Return the [X, Y] coordinate for the center point of the cell that contains the specified text.  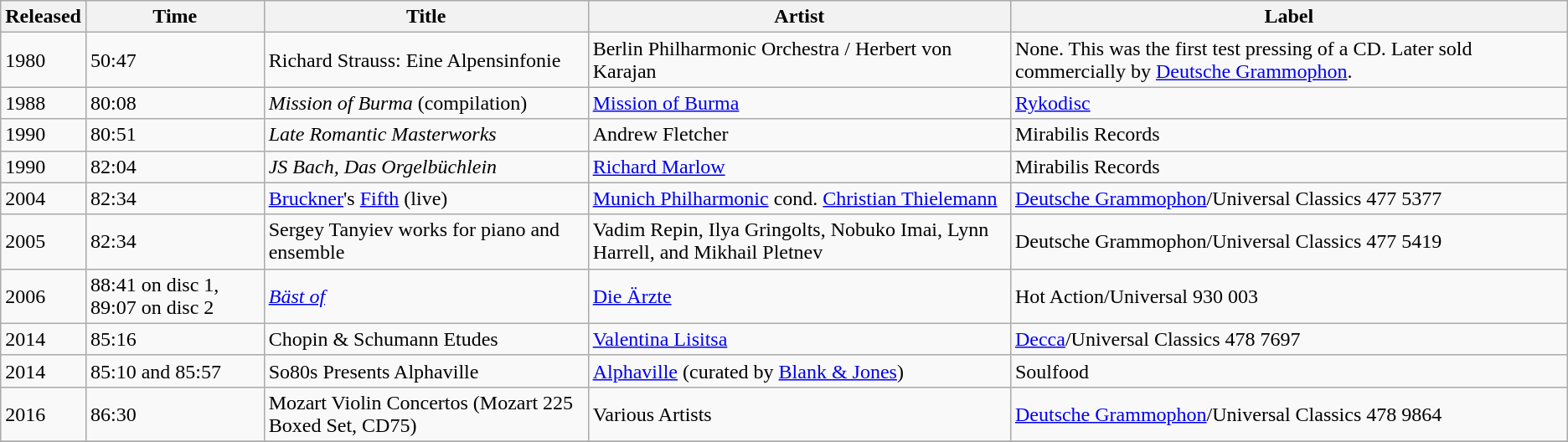
None. This was the first test pressing of a CD. Later sold commercially by Deutsche Grammophon. [1288, 60]
85:16 [174, 339]
Artist [799, 17]
Time [174, 17]
80:51 [174, 135]
Soulfood [1288, 371]
Bruckner's Fifth (live) [426, 198]
Decca/Universal Classics 478 7697 [1288, 339]
Die Ärzte [799, 296]
Label [1288, 17]
Hot Action/Universal 930 003 [1288, 296]
1988 [44, 103]
Vadim Repin, Ilya Gringolts, Nobuko Imai, Lynn Harrell, and Mikhail Pletnev [799, 241]
Mission of Burma (compilation) [426, 103]
So80s Presents Alphaville [426, 371]
2016 [44, 414]
Alphaville (curated by Blank & Jones) [799, 371]
82:04 [174, 167]
Deutsche Grammophon/Universal Classics 478 9864 [1288, 414]
Deutsche Grammophon/Universal Classics 477 5419 [1288, 241]
Rykodisc [1288, 103]
Deutsche Grammophon/Universal Classics 477 5377 [1288, 198]
Munich Philharmonic cond. Christian Thielemann [799, 198]
Richard Marlow [799, 167]
88:41 on disc 1, 89:07 on disc 2 [174, 296]
Released [44, 17]
Title [426, 17]
80:08 [174, 103]
85:10 and 85:57 [174, 371]
Late Romantic Masterworks [426, 135]
Sergey Tanyiev works for piano and ensemble [426, 241]
2005 [44, 241]
2006 [44, 296]
JS Bach, Das Orgelbüchlein [426, 167]
Valentina Lisitsa [799, 339]
1980 [44, 60]
Mission of Burma [799, 103]
Chopin & Schumann Etudes [426, 339]
Berlin Philharmonic Orchestra / Herbert von Karajan [799, 60]
Various Artists [799, 414]
Andrew Fletcher [799, 135]
86:30 [174, 414]
Bäst of [426, 296]
2004 [44, 198]
Mozart Violin Concertos (Mozart 225 Boxed Set, CD75) [426, 414]
50:47 [174, 60]
Richard Strauss: Eine Alpensinfonie [426, 60]
